Return [x, y] of the center of cell containing provided text 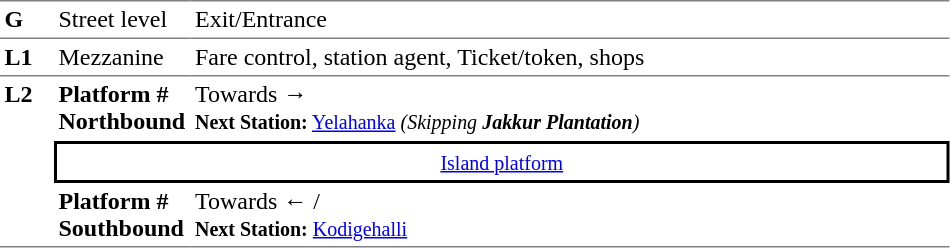
Exit/Entrance [570, 20]
Platform #Southbound [122, 215]
Towards → Next Station: Yelahanka (Skipping Jakkur Plantation) [570, 108]
Platform #Northbound [122, 108]
L1 [27, 58]
L2 [27, 162]
Towards ← / Next Station: Kodigehalli [570, 215]
G [27, 20]
Fare control, station agent, Ticket/token, shops [570, 58]
Street level [122, 20]
Mezzanine [122, 58]
Island platform [502, 162]
